Output the [x, y] coordinate of the center of the cell containing the given text.  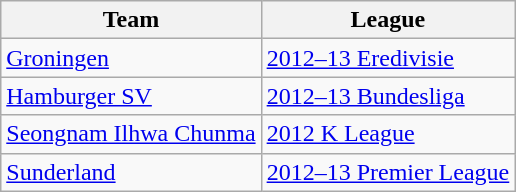
Sunderland [131, 172]
2012–13 Bundesliga [388, 96]
2012–13 Premier League [388, 172]
League [388, 20]
Hamburger SV [131, 96]
Groningen [131, 58]
2012–13 Eredivisie [388, 58]
Team [131, 20]
2012 K League [388, 134]
Seongnam Ilhwa Chunma [131, 134]
